Locate the cell with the specified text and output its [X, Y] center coordinate. 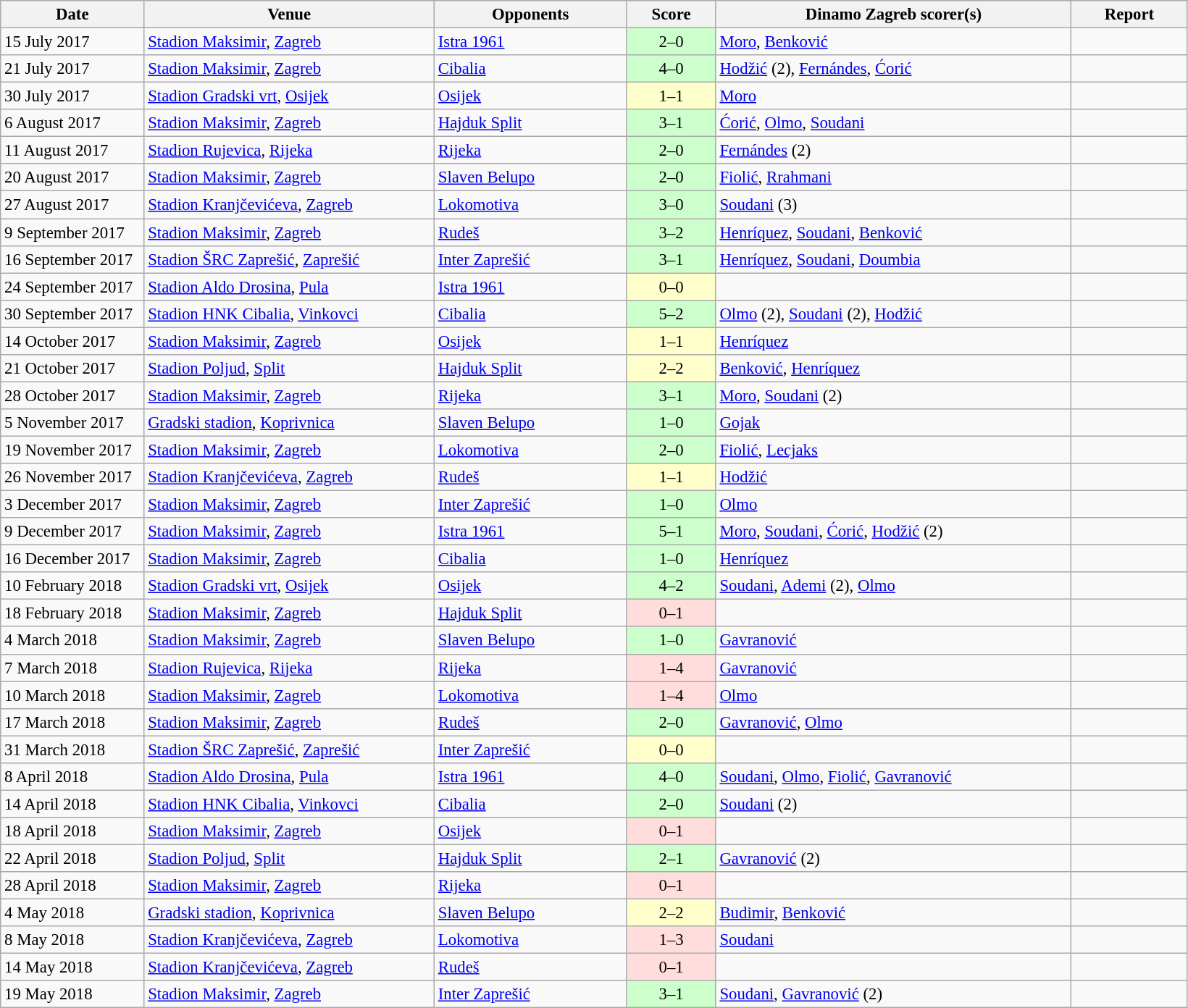
19 November 2017 [72, 450]
Soudani (3) [894, 205]
3–0 [671, 205]
9 September 2017 [72, 232]
Ćorić, Olmo, Soudani [894, 123]
Gavranović, Olmo [894, 722]
30 September 2017 [72, 314]
8 May 2018 [72, 940]
10 March 2018 [72, 695]
Budimir, Benković [894, 913]
5–1 [671, 532]
Score [671, 14]
22 April 2018 [72, 858]
Opponents [530, 14]
Henríquez, Soudani, Benković [894, 232]
17 March 2018 [72, 722]
Gojak [894, 423]
16 December 2017 [72, 559]
Fernándes (2) [894, 151]
Soudani, Gavranović (2) [894, 994]
14 May 2018 [72, 967]
Moro, Benković [894, 42]
Henríquez, Soudani, Doumbia [894, 259]
7 March 2018 [72, 668]
19 May 2018 [72, 994]
Soudani [894, 940]
Dinamo Zagreb scorer(s) [894, 14]
4–2 [671, 586]
8 April 2018 [72, 777]
Venue [290, 14]
Soudani, Olmo, Fiolić, Gavranović [894, 777]
31 March 2018 [72, 749]
5 November 2017 [72, 423]
3 December 2017 [72, 505]
Gavranović (2) [894, 858]
24 September 2017 [72, 287]
14 April 2018 [72, 804]
Moro, Soudani (2) [894, 395]
16 September 2017 [72, 259]
Olmo (2), Soudani (2), Hodžić [894, 314]
Hodžić [894, 477]
18 February 2018 [72, 613]
Moro, Soudani, Ćorić, Hodžić (2) [894, 532]
Benković, Henríquez [894, 369]
Fiolić, Rrahmani [894, 177]
Date [72, 14]
21 July 2017 [72, 69]
14 October 2017 [72, 341]
11 August 2017 [72, 151]
2–1 [671, 858]
5–2 [671, 314]
15 July 2017 [72, 42]
Soudani, Ademi (2), Olmo [894, 586]
Fiolić, Lecjaks [894, 450]
10 February 2018 [72, 586]
Moro [894, 96]
26 November 2017 [72, 477]
18 April 2018 [72, 831]
6 August 2017 [72, 123]
27 August 2017 [72, 205]
21 October 2017 [72, 369]
4 May 2018 [72, 913]
Report [1130, 14]
3–2 [671, 232]
28 October 2017 [72, 395]
Soudani (2) [894, 804]
1–3 [671, 940]
9 December 2017 [72, 532]
Hodžić (2), Fernándes, Ćorić [894, 69]
4 March 2018 [72, 641]
28 April 2018 [72, 886]
30 July 2017 [72, 96]
20 August 2017 [72, 177]
